Return the (X, Y) coordinate for the center point of the cell that contains the specified text.  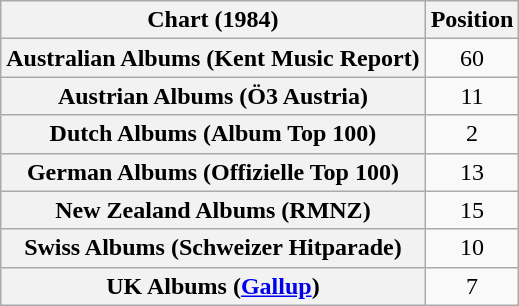
2 (472, 134)
Dutch Albums (Album Top 100) (213, 134)
7 (472, 286)
11 (472, 96)
Position (472, 20)
Chart (1984) (213, 20)
Australian Albums (Kent Music Report) (213, 58)
60 (472, 58)
UK Albums (Gallup) (213, 286)
New Zealand Albums (RMNZ) (213, 210)
Swiss Albums (Schweizer Hitparade) (213, 248)
German Albums (Offizielle Top 100) (213, 172)
10 (472, 248)
13 (472, 172)
15 (472, 210)
Austrian Albums (Ö3 Austria) (213, 96)
